Search for the cell housing the specified text and yield its (X, Y) center coordinate. 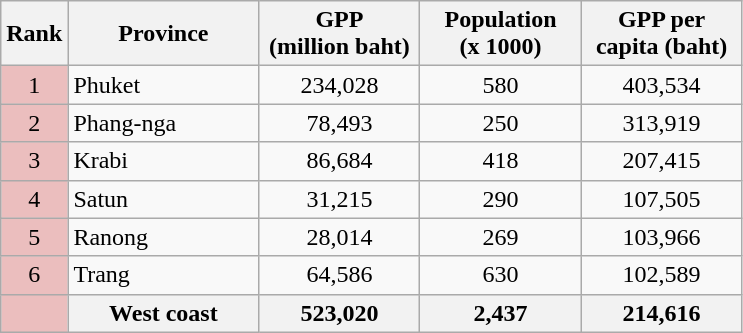
Ranong (164, 237)
64,586 (340, 275)
290 (500, 199)
313,919 (662, 123)
234,028 (340, 85)
214,616 (662, 313)
2,437 (500, 313)
403,534 (662, 85)
86,684 (340, 161)
GPP per capita (baht) (662, 34)
107,505 (662, 199)
269 (500, 237)
580 (500, 85)
250 (500, 123)
630 (500, 275)
31,215 (340, 199)
1 (34, 85)
West coast (164, 313)
28,014 (340, 237)
2 (34, 123)
Population(x 1000) (500, 34)
Krabi (164, 161)
5 (34, 237)
Rank (34, 34)
6 (34, 275)
78,493 (340, 123)
Trang (164, 275)
103,966 (662, 237)
207,415 (662, 161)
4 (34, 199)
102,589 (662, 275)
3 (34, 161)
Province (164, 34)
418 (500, 161)
Phang-nga (164, 123)
Phuket (164, 85)
GPP(million baht) (340, 34)
523,020 (340, 313)
Satun (164, 199)
